Provide the (x, y) coordinate of the cell's center where the given text is located.  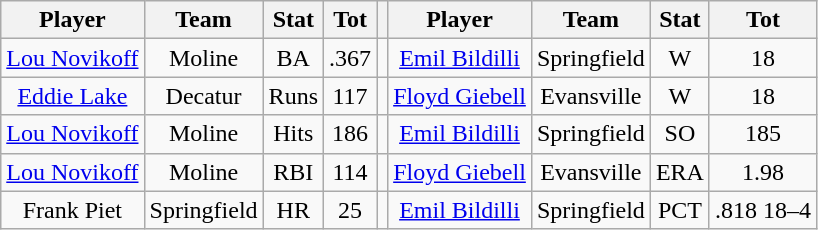
25 (350, 210)
PCT (680, 210)
.818 18–4 (762, 210)
114 (350, 172)
Hits (293, 134)
BA (293, 58)
Eddie Lake (72, 96)
1.98 (762, 172)
SO (680, 134)
ERA (680, 172)
Decatur (204, 96)
HR (293, 210)
185 (762, 134)
.367 (350, 58)
186 (350, 134)
117 (350, 96)
RBI (293, 172)
Frank Piet (72, 210)
Runs (293, 96)
